Pinpoint the cell where the given text exists, returning its (X, Y) midpoint coordinate. 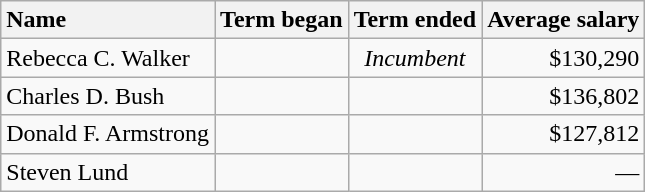
$127,812 (564, 134)
Term ended (415, 20)
Term began (282, 20)
Charles D. Bush (108, 96)
Rebecca C. Walker (108, 58)
$130,290 (564, 58)
$136,802 (564, 96)
Incumbent (415, 58)
Donald F. Armstrong (108, 134)
Name (108, 20)
Steven Lund (108, 172)
— (564, 172)
Average salary (564, 20)
